From the cell containing the given text, extract its center point as [X, Y] coordinate. 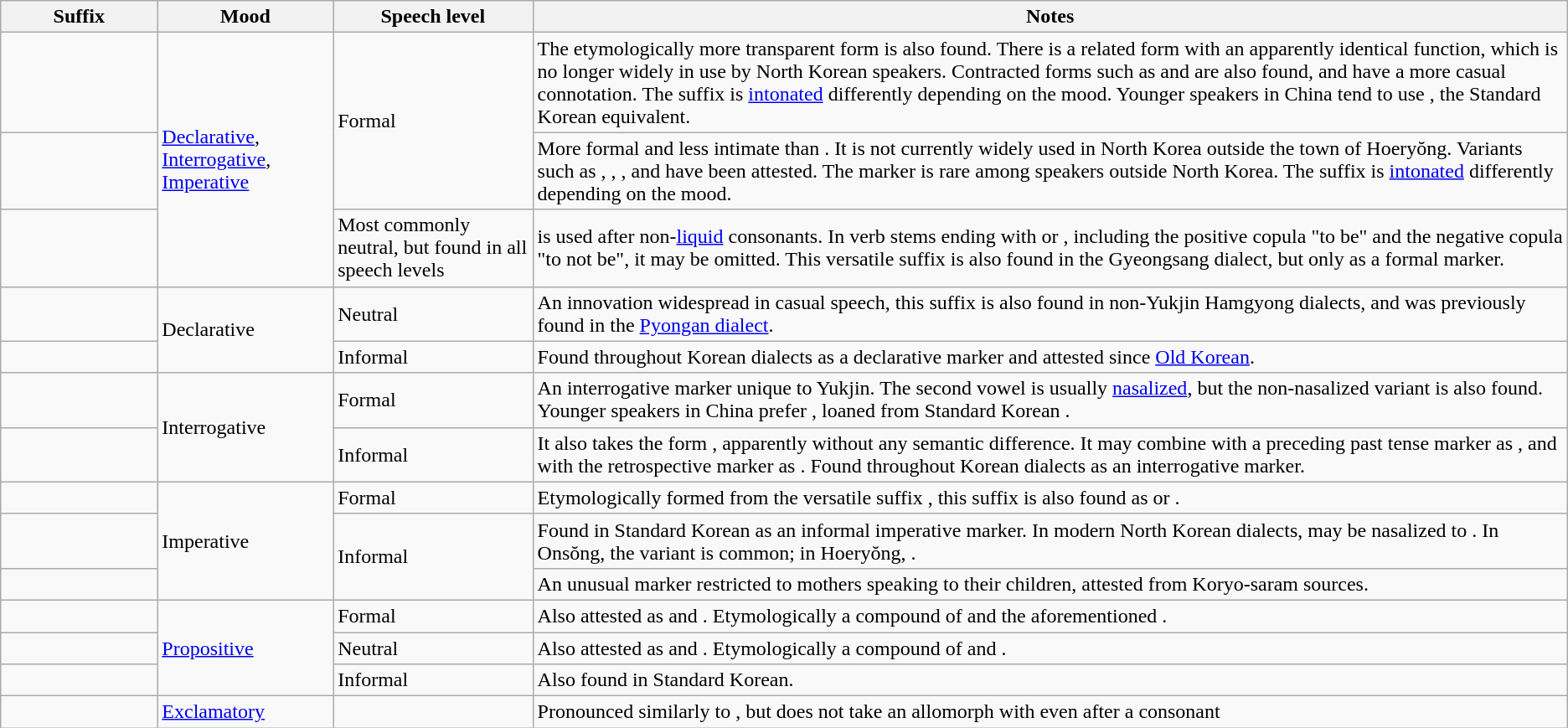
Declarative, Interrogative, Imperative [245, 159]
Found throughout Korean dialects as a declarative marker and attested since Old Korean. [1050, 357]
Speech level [433, 17]
Notes [1050, 17]
Pronounced similarly to , but does not take an allomorph with even after a consonant [1050, 712]
Declarative [245, 330]
Exclamatory [245, 712]
Also attested as and . Etymologically a compound of and . [1050, 648]
Also found in Standard Korean. [1050, 680]
Etymologically formed from the versatile suffix , this suffix is also found as or . [1050, 498]
Mood [245, 17]
Most commonly neutral, but found in all speech levels [433, 248]
Interrogative [245, 427]
Imperative [245, 541]
Also attested as and . Etymologically a compound of and the aforementioned . [1050, 616]
An unusual marker restricted to mothers speaking to their children, attested from Koryo-saram sources. [1050, 584]
Propositive [245, 648]
Suffix [79, 17]
